Determine the [X, Y] coordinate at the center of the cell enclosing the given text.  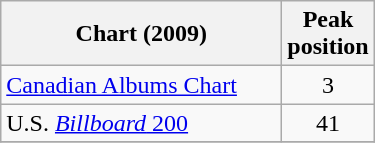
Peakposition [328, 34]
Chart (2009) [142, 34]
3 [328, 85]
U.S. Billboard 200 [142, 123]
Canadian Albums Chart [142, 85]
41 [328, 123]
